Return the (X, Y) coordinate for the center point of the cell that contains the specified text.  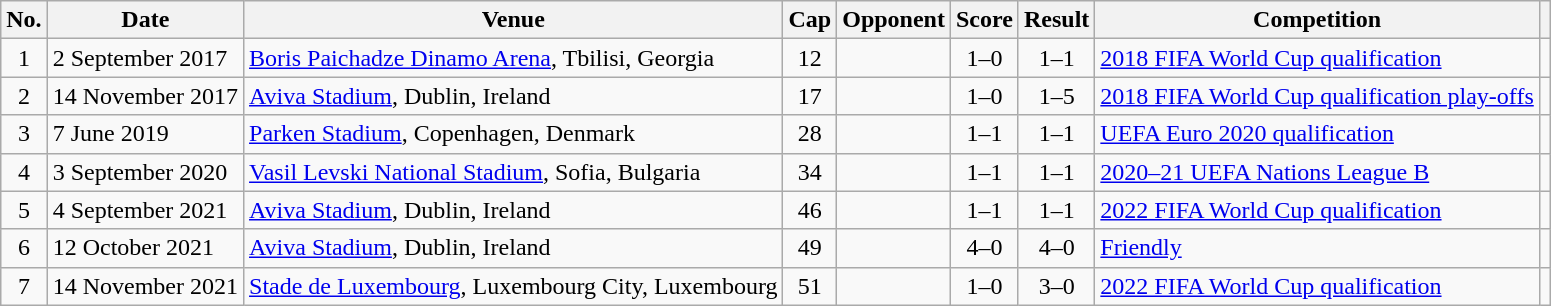
Vasil Levski National Stadium, Sofia, Bulgaria (514, 172)
3–0 (1056, 286)
5 (24, 210)
2 (24, 96)
Parken Stadium, Copenhagen, Denmark (514, 134)
2018 FIFA World Cup qualification (1317, 58)
7 June 2019 (145, 134)
51 (810, 286)
14 November 2017 (145, 96)
Stade de Luxembourg, Luxembourg City, Luxembourg (514, 286)
Boris Paichadze Dinamo Arena, Tbilisi, Georgia (514, 58)
46 (810, 210)
17 (810, 96)
No. (24, 20)
28 (810, 134)
Result (1056, 20)
Venue (514, 20)
Opponent (894, 20)
49 (810, 248)
2020–21 UEFA Nations League B (1317, 172)
Competition (1317, 20)
Cap (810, 20)
UEFA Euro 2020 qualification (1317, 134)
3 (24, 134)
4 September 2021 (145, 210)
12 (810, 58)
Friendly (1317, 248)
Date (145, 20)
4 (24, 172)
3 September 2020 (145, 172)
Score (984, 20)
1–5 (1056, 96)
34 (810, 172)
12 October 2021 (145, 248)
2018 FIFA World Cup qualification play-offs (1317, 96)
14 November 2021 (145, 286)
7 (24, 286)
1 (24, 58)
6 (24, 248)
2 September 2017 (145, 58)
